Scan for the cell matching the given text and deliver its [X, Y] coordinate at center. 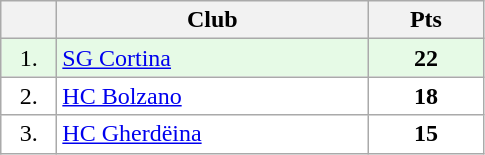
1. [29, 58]
15 [426, 134]
Pts [426, 20]
22 [426, 58]
Club [212, 20]
3. [29, 134]
SG Cortina [212, 58]
HC Bolzano [212, 96]
2. [29, 96]
18 [426, 96]
HC Gherdëina [212, 134]
